Extract the (X, Y) coordinate from the center of the cell holding the provided text.  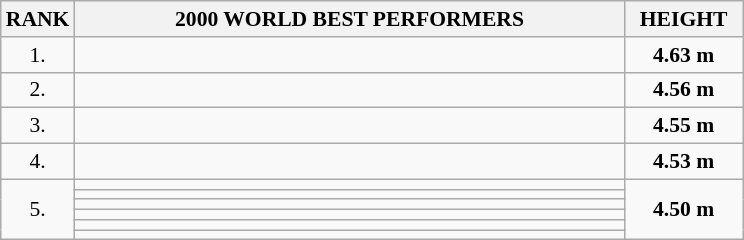
3. (38, 126)
1. (38, 55)
4. (38, 162)
HEIGHT (684, 19)
4.50 m (684, 210)
RANK (38, 19)
4.56 m (684, 90)
4.55 m (684, 126)
4.53 m (684, 162)
4.63 m (684, 55)
2. (38, 90)
2000 WORLD BEST PERFORMERS (349, 19)
5. (38, 210)
